Locate the cell with the specified text and output its (x, y) center coordinate. 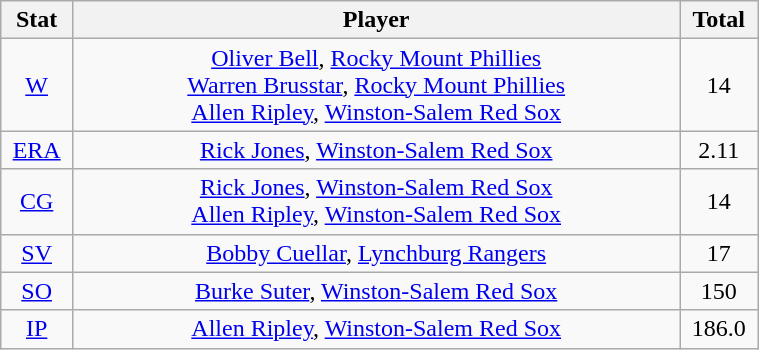
17 (719, 253)
IP (37, 329)
150 (719, 291)
SV (37, 253)
Rick Jones, Winston-Salem Red Sox (376, 150)
Total (719, 20)
186.0 (719, 329)
Allen Ripley, Winston-Salem Red Sox (376, 329)
Player (376, 20)
ERA (37, 150)
CG (37, 202)
W (37, 85)
Burke Suter, Winston-Salem Red Sox (376, 291)
Bobby Cuellar, Lynchburg Rangers (376, 253)
2.11 (719, 150)
Oliver Bell, Rocky Mount Phillies Warren Brusstar, Rocky Mount Phillies Allen Ripley, Winston-Salem Red Sox (376, 85)
SO (37, 291)
Rick Jones, Winston-Salem Red Sox Allen Ripley, Winston-Salem Red Sox (376, 202)
Stat (37, 20)
